From the cell containing the given text, extract its center point as [X, Y] coordinate. 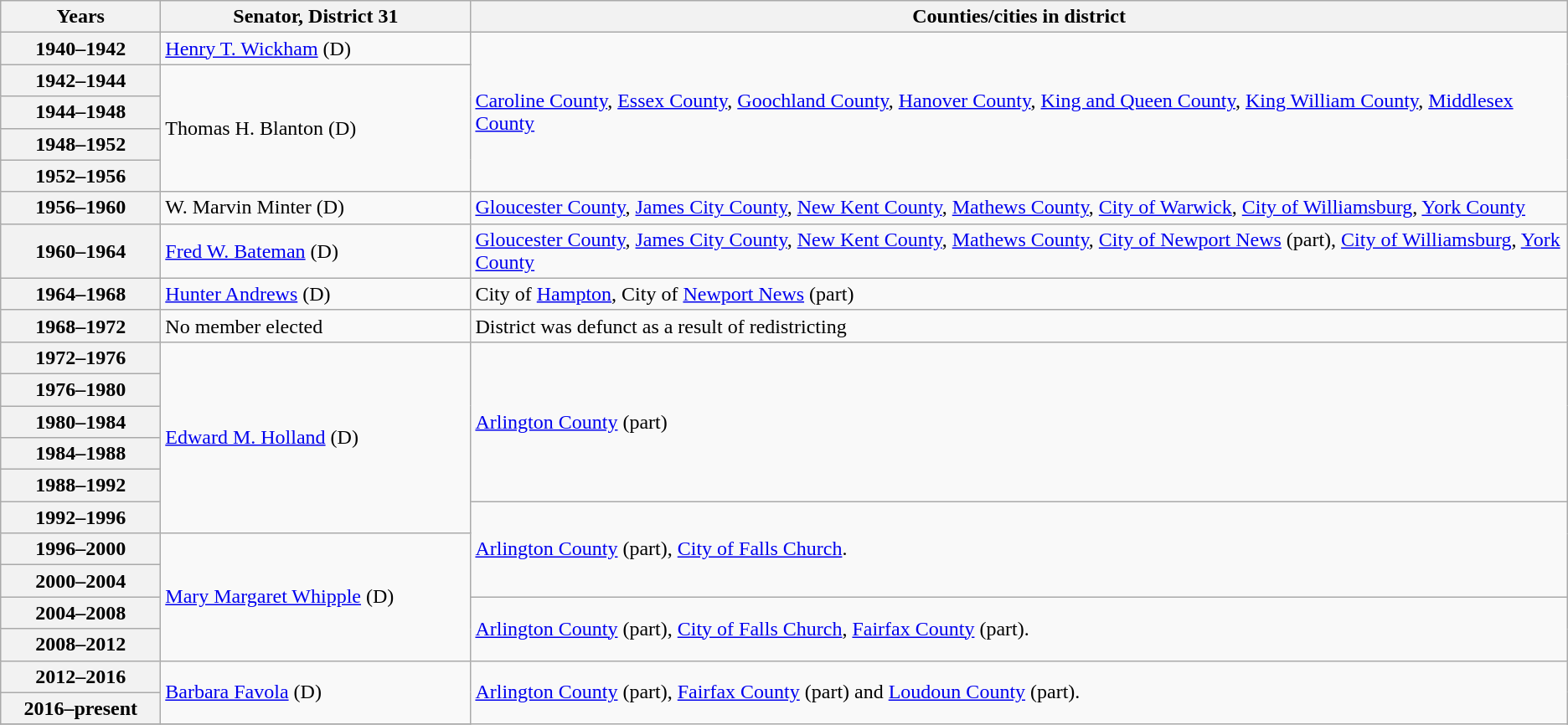
Arlington County (part), City of Falls Church. [1019, 549]
1972–1976 [80, 357]
District was defunct as a result of redistricting [1019, 326]
Mary Margaret Whipple (D) [316, 597]
Edward M. Holland (D) [316, 437]
Arlington County (part) [1019, 421]
1952–1956 [80, 176]
Hunter Andrews (D) [316, 294]
1964–1968 [80, 294]
Barbara Favola (D) [316, 692]
Senator, District 31 [316, 17]
Fred W. Bateman (D) [316, 251]
1980–1984 [80, 421]
2016–present [80, 708]
1984–1988 [80, 454]
1968–1972 [80, 326]
City of Hampton, City of Newport News (part) [1019, 294]
1942–1944 [80, 80]
1960–1964 [80, 251]
1992–1996 [80, 517]
Gloucester County, James City County, New Kent County, Mathews County, City of Warwick, City of Williamsburg, York County [1019, 208]
1948–1952 [80, 144]
1996–2000 [80, 549]
2000–2004 [80, 581]
2008–2012 [80, 645]
W. Marvin Minter (D) [316, 208]
Years [80, 17]
1956–1960 [80, 208]
Counties/cities in district [1019, 17]
1988–1992 [80, 486]
2012–2016 [80, 676]
Arlington County (part), Fairfax County (part) and Loudoun County (part). [1019, 692]
1944–1948 [80, 112]
Caroline County, Essex County, Goochland County, Hanover County, King and Queen County, King William County, Middlesex County [1019, 112]
Henry T. Wickham (D) [316, 49]
1940–1942 [80, 49]
Arlington County (part), City of Falls Church, Fairfax County (part). [1019, 629]
2004–2008 [80, 613]
Gloucester County, James City County, New Kent County, Mathews County, City of Newport News (part), City of Williamsburg, York County [1019, 251]
No member elected [316, 326]
Thomas H. Blanton (D) [316, 128]
1976–1980 [80, 389]
